Provide the (X, Y) coordinate of the cell's center where the given text is located.  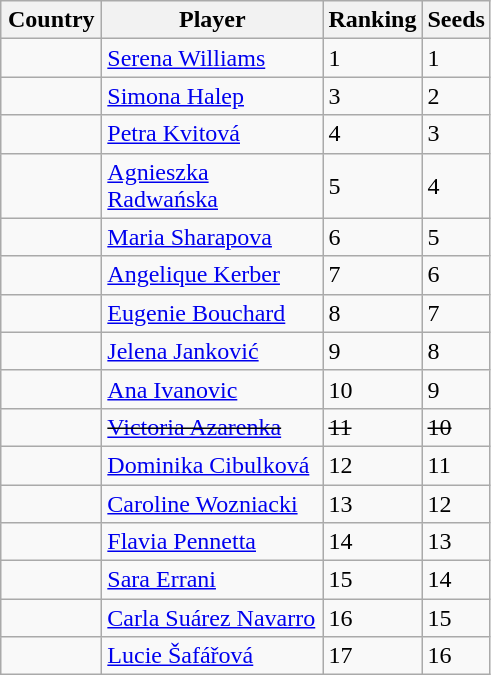
Simona Halep (212, 96)
Dominika Cibulková (212, 465)
Agnieszka Radwańska (212, 186)
Victoria Azarenka (212, 427)
Player (212, 20)
Maria Sharapova (212, 237)
2 (456, 96)
Country (52, 20)
Petra Kvitová (212, 134)
Jelena Janković (212, 351)
Ana Ivanovic (212, 389)
Sara Errani (212, 580)
Serena Williams (212, 58)
Eugenie Bouchard (212, 313)
Ranking (372, 20)
Flavia Pennetta (212, 542)
Angelique Kerber (212, 275)
Caroline Wozniacki (212, 503)
Carla Suárez Navarro (212, 618)
Seeds (456, 20)
17 (372, 656)
Lucie Šafářová (212, 656)
